From the cell containing the given text, extract its center point as (x, y) coordinate. 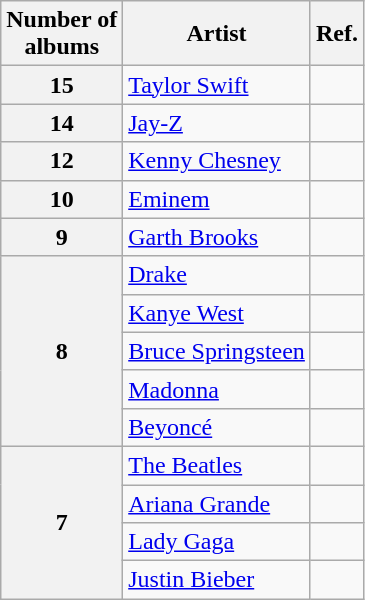
9 (62, 237)
10 (62, 199)
Eminem (217, 199)
Kenny Chesney (217, 161)
Taylor Swift (217, 85)
Bruce Springsteen (217, 351)
Ariana Grande (217, 503)
Ref. (336, 34)
Garth Brooks (217, 237)
14 (62, 123)
Artist (217, 34)
15 (62, 85)
Madonna (217, 389)
8 (62, 351)
12 (62, 161)
Kanye West (217, 313)
Jay-Z (217, 123)
Lady Gaga (217, 542)
Number ofalbums (62, 34)
The Beatles (217, 465)
Justin Bieber (217, 580)
Drake (217, 275)
Beyoncé (217, 427)
7 (62, 522)
